Detect which cell encompasses the target text, then output its [x, y] center coordinate. 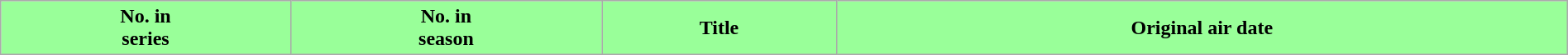
No. inseries [146, 28]
Title [719, 28]
No. inseason [446, 28]
Original air date [1202, 28]
